Locate the cell with the specified text and output its [x, y] center coordinate. 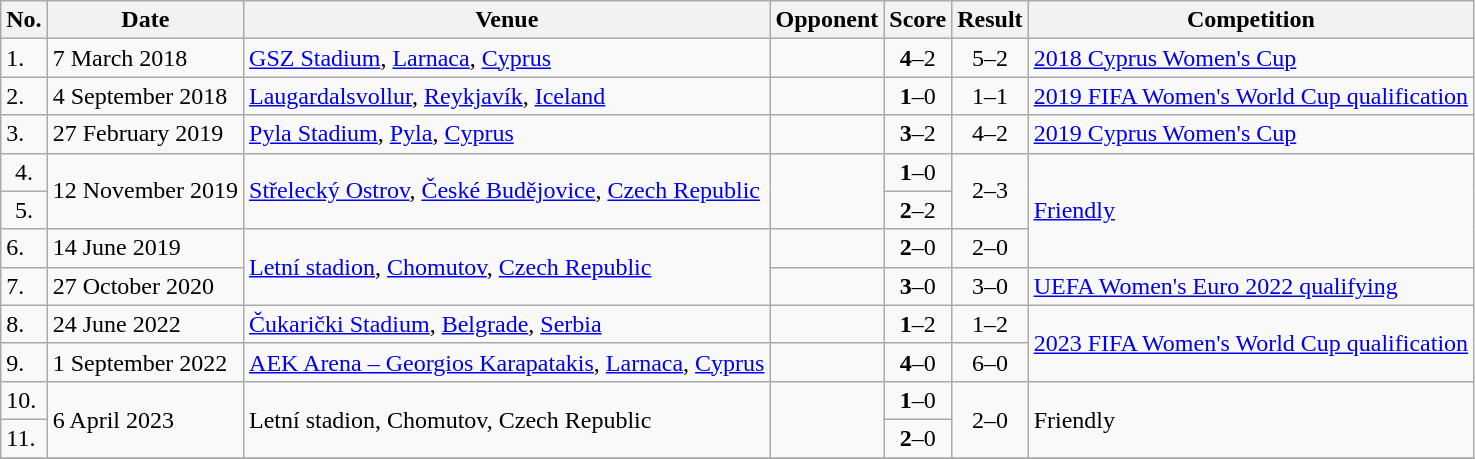
4–0 [918, 362]
2–2 [918, 210]
Score [918, 20]
7 March 2018 [145, 58]
2023 FIFA Women's World Cup qualification [1251, 343]
Pyla Stadium, Pyla, Cyprus [507, 134]
24 June 2022 [145, 324]
AEK Arena – Georgios Karapatakis, Larnaca, Cyprus [507, 362]
11. [24, 438]
3–2 [918, 134]
GSZ Stadium, Larnaca, Cyprus [507, 58]
2–3 [990, 191]
14 June 2019 [145, 248]
2018 Cyprus Women's Cup [1251, 58]
5. [24, 210]
Čukarički Stadium, Belgrade, Serbia [507, 324]
Opponent [827, 20]
Venue [507, 20]
No. [24, 20]
6. [24, 248]
2019 Cyprus Women's Cup [1251, 134]
7. [24, 286]
6–0 [990, 362]
10. [24, 400]
1–1 [990, 96]
Střelecký Ostrov, České Budějovice, Czech Republic [507, 191]
Laugardalsvollur, Reykjavík, Iceland [507, 96]
Result [990, 20]
4. [24, 172]
UEFA Women's Euro 2022 qualifying [1251, 286]
27 February 2019 [145, 134]
1. [24, 58]
1 September 2022 [145, 362]
12 November 2019 [145, 191]
6 April 2023 [145, 419]
9. [24, 362]
2019 FIFA Women's World Cup qualification [1251, 96]
Date [145, 20]
Competition [1251, 20]
27 October 2020 [145, 286]
8. [24, 324]
2. [24, 96]
4 September 2018 [145, 96]
3. [24, 134]
5–2 [990, 58]
